Identify which cell holds the provided text, then report its [x, y] central coordinate. 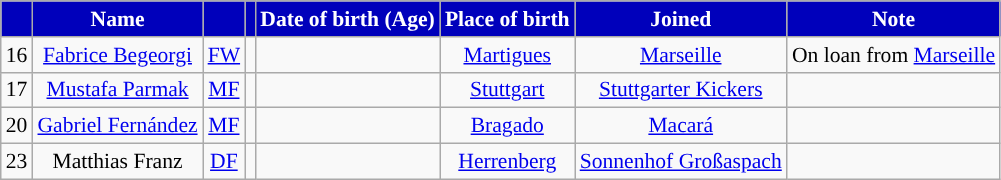
Stuttgart [508, 90]
Gabriel Fernández [117, 126]
Name [117, 19]
Stuttgarter Kickers [681, 90]
Martigues [508, 55]
DF [224, 162]
Fabrice Begeorgi [117, 55]
Bragado [508, 126]
Date of birth (Age) [348, 19]
Matthias Franz [117, 162]
Note [894, 19]
Macará [681, 126]
Place of birth [508, 19]
Joined [681, 19]
23 [17, 162]
Sonnenhof Großaspach [681, 162]
Mustafa Parmak [117, 90]
16 [17, 55]
Marseille [681, 55]
Herrenberg [508, 162]
On loan from Marseille [894, 55]
17 [17, 90]
FW [224, 55]
20 [17, 126]
